Find where the given text appears and provide that cell's center as (X, Y) coordinate. 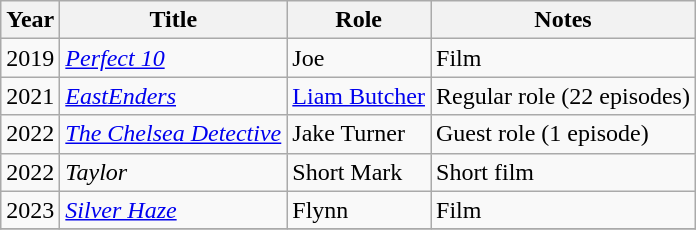
Notes (562, 20)
2019 (30, 58)
Joe (359, 58)
Short film (562, 172)
Role (359, 20)
Regular role (22 episodes) (562, 96)
Short Mark (359, 172)
2023 (30, 210)
Silver Haze (174, 210)
Jake Turner (359, 134)
Perfect 10 (174, 58)
EastEnders (174, 96)
Guest role (1 episode) (562, 134)
Year (30, 20)
2021 (30, 96)
Taylor (174, 172)
Title (174, 20)
The Chelsea Detective (174, 134)
Liam Butcher (359, 96)
Flynn (359, 210)
